From the cell containing the given text, extract its center point as (X, Y) coordinate. 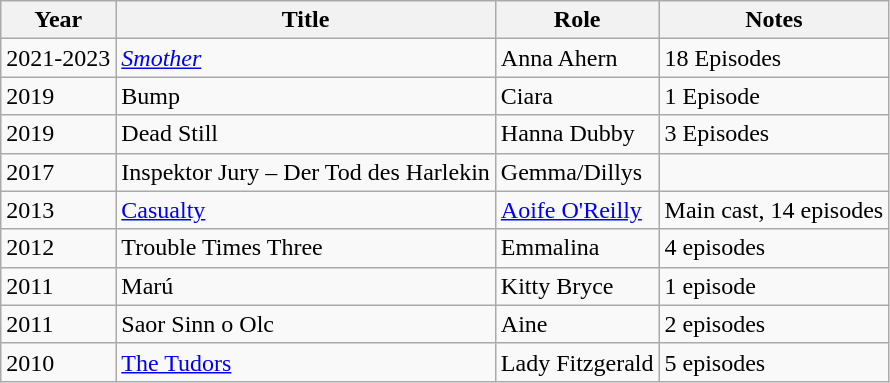
Casualty (306, 210)
Aine (577, 324)
Ciara (577, 96)
4 episodes (774, 248)
2010 (58, 362)
Bump (306, 96)
Saor Sinn o Olc (306, 324)
Hanna Dubby (577, 134)
Lady Fitzgerald (577, 362)
18 Episodes (774, 58)
Emmalina (577, 248)
Dead Still (306, 134)
2021-2023 (58, 58)
3 Episodes (774, 134)
Year (58, 20)
Marú (306, 286)
1 Episode (774, 96)
5 episodes (774, 362)
Trouble Times Three (306, 248)
2017 (58, 172)
2013 (58, 210)
The Tudors (306, 362)
Notes (774, 20)
Inspektor Jury – Der Tod des Harlekin (306, 172)
1 episode (774, 286)
2012 (58, 248)
Role (577, 20)
2 episodes (774, 324)
Main cast, 14 episodes (774, 210)
Gemma/Dillys (577, 172)
Anna Ahern (577, 58)
Title (306, 20)
Aoife O'Reilly (577, 210)
Kitty Bryce (577, 286)
Smother (306, 58)
